Find where the given text appears and provide that cell's center as (X, Y) coordinate. 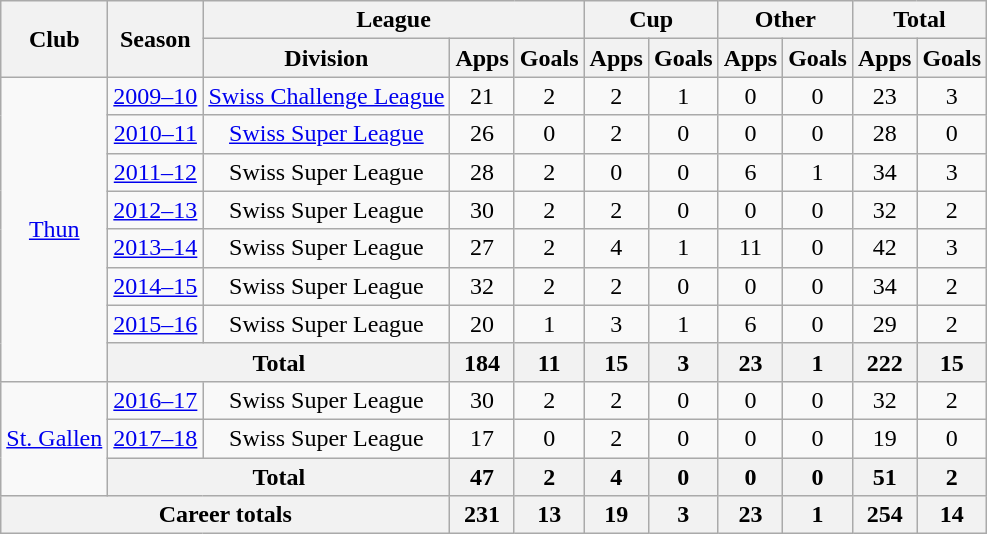
184 (482, 362)
Career totals (226, 515)
13 (549, 515)
222 (884, 362)
2013–14 (156, 248)
Season (156, 39)
2014–15 (156, 286)
Cup (651, 20)
47 (482, 477)
Other (785, 20)
2009–10 (156, 96)
Club (54, 39)
Thun (54, 229)
2015–16 (156, 324)
51 (884, 477)
231 (482, 515)
Swiss Challenge League (326, 96)
2011–12 (156, 172)
League (394, 20)
254 (884, 515)
29 (884, 324)
2017–18 (156, 438)
21 (482, 96)
Division (326, 58)
2012–13 (156, 210)
17 (482, 438)
26 (482, 134)
20 (482, 324)
2010–11 (156, 134)
2016–17 (156, 400)
42 (884, 248)
14 (952, 515)
27 (482, 248)
St. Gallen (54, 438)
